From the cell containing the given text, extract its center point as (x, y) coordinate. 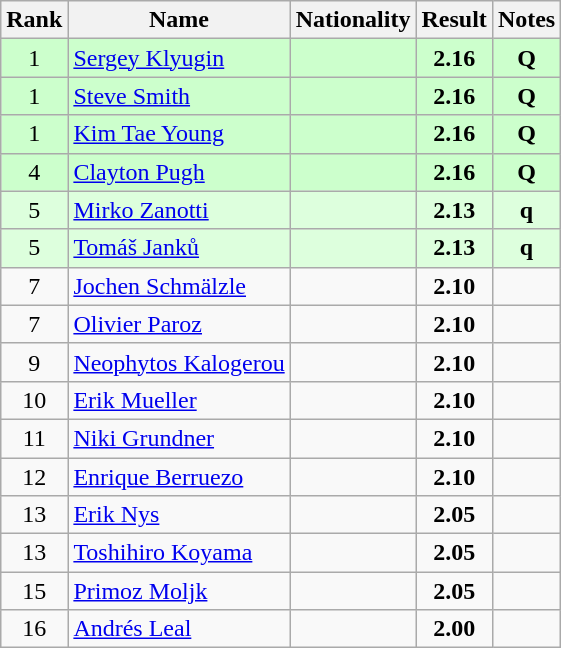
Olivier Paroz (179, 324)
11 (34, 438)
4 (34, 172)
15 (34, 591)
Enrique Berruezo (179, 477)
Erik Mueller (179, 400)
12 (34, 477)
Toshihiro Koyama (179, 553)
Tomáš Janků (179, 248)
Mirko Zanotti (179, 210)
Nationality (353, 20)
Steve Smith (179, 96)
Andrés Leal (179, 629)
Kim Tae Young (179, 134)
Sergey Klyugin (179, 58)
Jochen Schmälzle (179, 286)
Name (179, 20)
16 (34, 629)
Neophytos Kalogerou (179, 362)
Clayton Pugh (179, 172)
Notes (526, 20)
9 (34, 362)
Niki Grundner (179, 438)
2.00 (454, 629)
Erik Nys (179, 515)
Rank (34, 20)
Primoz Moljk (179, 591)
Result (454, 20)
10 (34, 400)
